Extract the [X, Y] coordinate from the center of the cell holding the provided text.  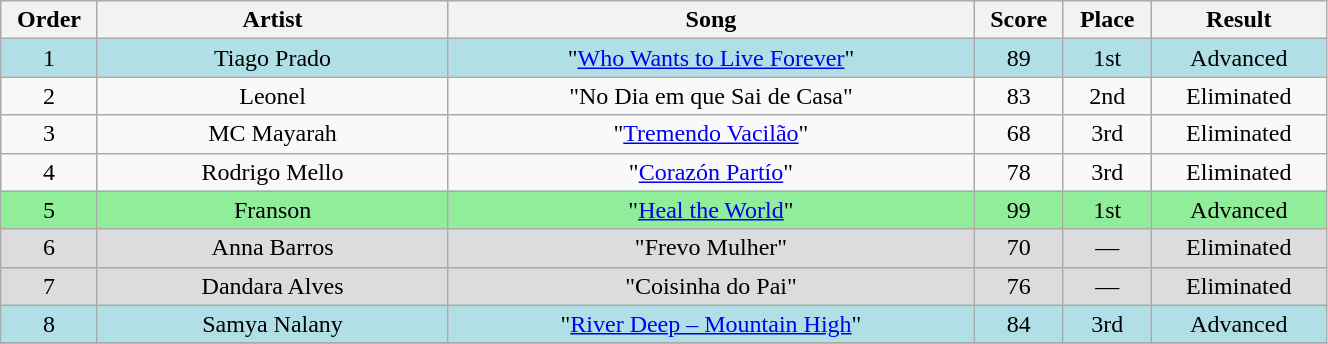
5 [49, 210]
Samya Nalany [272, 324]
2nd [1107, 96]
Result [1238, 20]
2 [49, 96]
4 [49, 172]
Anna Barros [272, 248]
Order [49, 20]
"Who Wants to Live Forever" [711, 58]
78 [1018, 172]
"Heal the World" [711, 210]
"Frevo Mulher" [711, 248]
84 [1018, 324]
8 [49, 324]
Score [1018, 20]
3 [49, 134]
7 [49, 286]
Dandara Alves [272, 286]
89 [1018, 58]
"Corazón Partío" [711, 172]
Rodrigo Mello [272, 172]
"Tremendo Vacilão" [711, 134]
76 [1018, 286]
Song [711, 20]
1 [49, 58]
MC Mayarah [272, 134]
"No Dia em que Sai de Casa" [711, 96]
70 [1018, 248]
68 [1018, 134]
Leonel [272, 96]
Place [1107, 20]
99 [1018, 210]
Franson [272, 210]
"Coisinha do Pai" [711, 286]
Tiago Prado [272, 58]
6 [49, 248]
"River Deep – Mountain High" [711, 324]
83 [1018, 96]
Artist [272, 20]
